From the cell containing the given text, extract its center point as [x, y] coordinate. 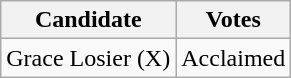
Acclaimed [234, 58]
Candidate [88, 20]
Votes [234, 20]
Grace Losier (X) [88, 58]
